Extract the (X, Y) coordinate from the center of the cell holding the provided text.  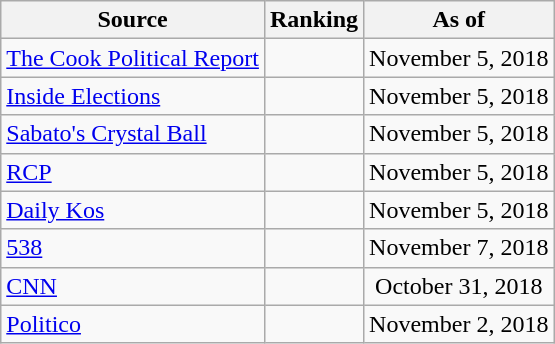
Ranking (314, 20)
October 31, 2018 (459, 286)
538 (133, 248)
Politico (133, 324)
As of (459, 20)
Sabato's Crystal Ball (133, 134)
CNN (133, 286)
RCP (133, 172)
Inside Elections (133, 96)
November 2, 2018 (459, 324)
Daily Kos (133, 210)
November 7, 2018 (459, 248)
Source (133, 20)
The Cook Political Report (133, 58)
